Capture the cell that displays the provided text and extract its (x, y) central coordinate. 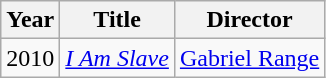
Gabriel Range (249, 58)
Title (118, 20)
Year (30, 20)
I Am Slave (118, 58)
Director (249, 20)
2010 (30, 58)
